Output the [x, y] coordinate of the center of the cell containing the given text.  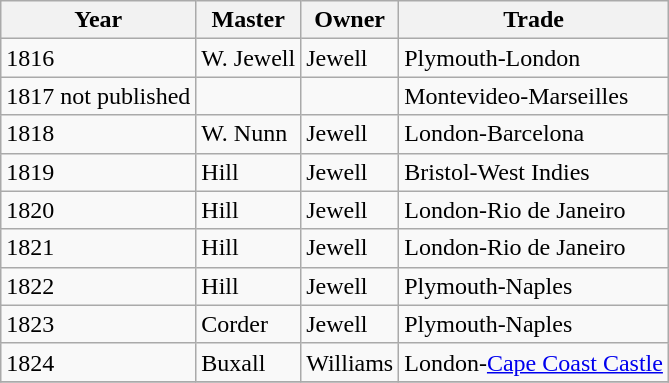
London-Barcelona [534, 134]
Williams [350, 362]
1816 [98, 58]
W. Nunn [248, 134]
Montevideo-Marseilles [534, 96]
1824 [98, 362]
1822 [98, 286]
W. Jewell [248, 58]
1819 [98, 172]
1818 [98, 134]
Corder [248, 324]
Year [98, 20]
London-Cape Coast Castle [534, 362]
1823 [98, 324]
1820 [98, 210]
1821 [98, 248]
Master [248, 20]
Owner [350, 20]
Plymouth-London [534, 58]
Buxall [248, 362]
Bristol-West Indies [534, 172]
Trade [534, 20]
1817 not published [98, 96]
